Scan for the cell matching the given text and deliver its (x, y) coordinate at center. 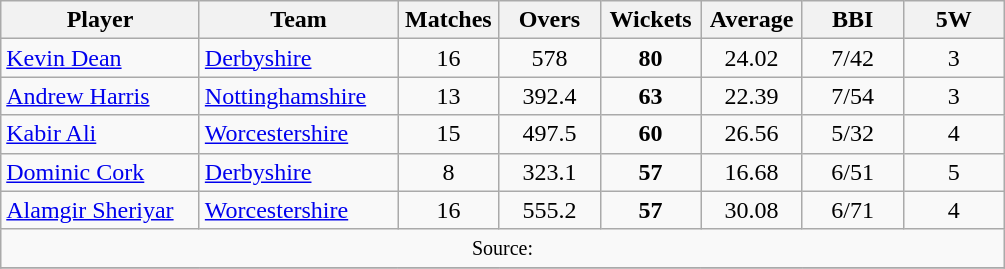
5W (954, 20)
Kevin Dean (100, 58)
Nottinghamshire (298, 96)
Andrew Harris (100, 96)
Source: (503, 248)
7/42 (852, 58)
7/54 (852, 96)
Wickets (650, 20)
Overs (550, 20)
26.56 (752, 134)
BBI (852, 20)
5 (954, 172)
15 (448, 134)
24.02 (752, 58)
5/32 (852, 134)
30.08 (752, 210)
Kabir Ali (100, 134)
6/71 (852, 210)
Team (298, 20)
497.5 (550, 134)
Alamgir Sheriyar (100, 210)
8 (448, 172)
578 (550, 58)
323.1 (550, 172)
6/51 (852, 172)
60 (650, 134)
392.4 (550, 96)
Player (100, 20)
555.2 (550, 210)
63 (650, 96)
16.68 (752, 172)
13 (448, 96)
Average (752, 20)
22.39 (752, 96)
80 (650, 58)
Dominic Cork (100, 172)
Matches (448, 20)
